Find where the given text appears and provide that cell's center as (x, y) coordinate. 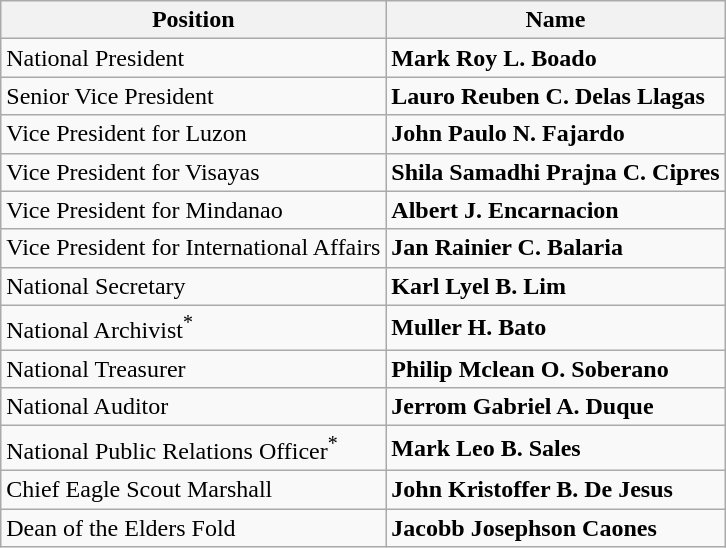
Muller H. Bato (556, 328)
Jacobb Josephson Caones (556, 528)
National Archivist* (194, 328)
Albert J. Encarnacion (556, 210)
Vice President for Luzon (194, 134)
Philip Mclean O. Soberano (556, 369)
Lauro Reuben C. Delas Llagas (556, 96)
John Kristoffer B. De Jesus (556, 489)
Dean of the Elders Fold (194, 528)
Chief Eagle Scout Marshall (194, 489)
Senior Vice President (194, 96)
John Paulo N. Fajardo (556, 134)
National President (194, 58)
Vice President for International Affairs (194, 248)
Name (556, 20)
National Secretary (194, 286)
Position (194, 20)
Shila Samadhi Prajna C. Cipres (556, 172)
Karl Lyel B. Lim (556, 286)
Vice President for Mindanao (194, 210)
Jerrom Gabriel A. Duque (556, 407)
National Treasurer (194, 369)
Mark Leo B. Sales (556, 448)
National Auditor (194, 407)
National Public Relations Officer* (194, 448)
Vice President for Visayas (194, 172)
Mark Roy L. Boado (556, 58)
Jan Rainier C. Balaria (556, 248)
